Return [X, Y] of the center of cell containing provided text 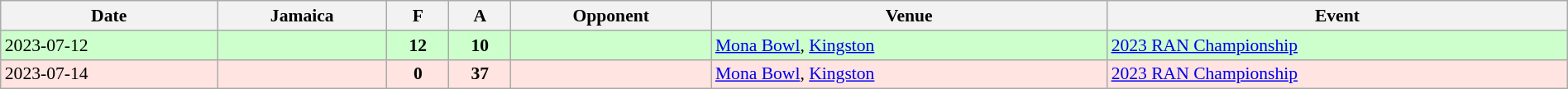
Venue [910, 16]
A [480, 16]
F [418, 16]
2023-07-14 [109, 74]
Opponent [611, 16]
2023-07-12 [109, 45]
Jamaica [303, 16]
10 [480, 45]
Date [109, 16]
0 [418, 74]
37 [480, 74]
Event [1338, 16]
12 [418, 45]
